Return (x, y) of the center of cell containing provided text 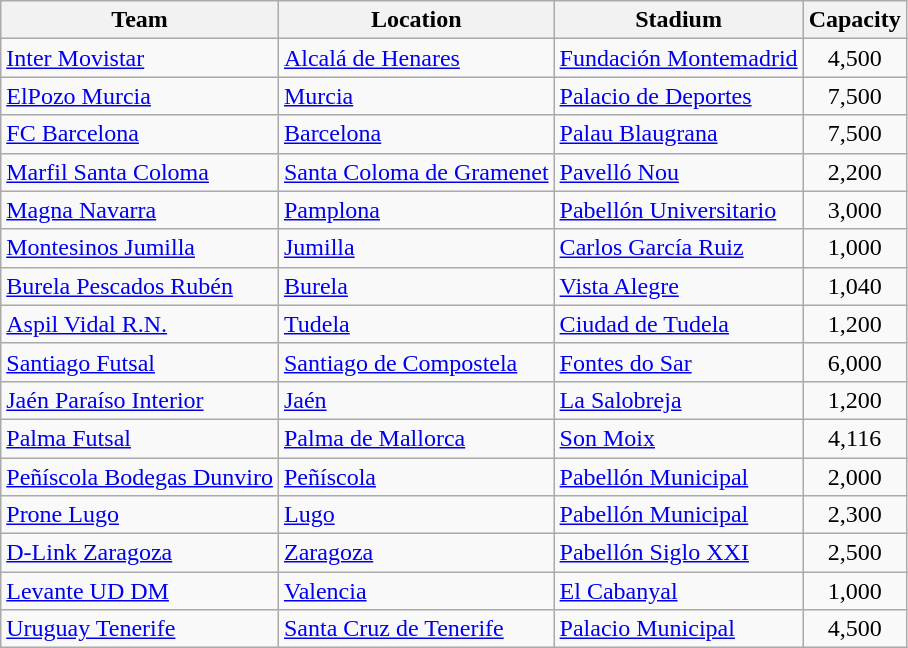
Prone Lugo (140, 515)
Capacity (854, 20)
Marfil Santa Coloma (140, 172)
Palacio de Deportes (678, 96)
Ciudad de Tudela (678, 324)
Jumilla (416, 248)
Burela Pescados Rubén (140, 286)
Son Moix (678, 438)
Stadium (678, 20)
Uruguay Tenerife (140, 629)
Levante UD DM (140, 591)
Palau Blaugrana (678, 134)
Murcia (416, 96)
Peñíscola (416, 477)
El Cabanyal (678, 591)
Santa Cruz de Tenerife (416, 629)
Team (140, 20)
Pabellón Universitario (678, 210)
Zaragoza (416, 553)
Pavelló Nou (678, 172)
FC Barcelona (140, 134)
Palacio Municipal (678, 629)
Inter Movistar (140, 58)
2,500 (854, 553)
Carlos García Ruiz (678, 248)
Aspil Vidal R.N. (140, 324)
D-Link Zaragoza (140, 553)
Barcelona (416, 134)
Fundación Montemadrid (678, 58)
Magna Navarra (140, 210)
Vista Alegre (678, 286)
Alcalá de Henares (416, 58)
3,000 (854, 210)
Pamplona (416, 210)
2,200 (854, 172)
Santiago Futsal (140, 362)
4,116 (854, 438)
Palma de Mallorca (416, 438)
ElPozo Murcia (140, 96)
Burela (416, 286)
Santiago de Compostela (416, 362)
Peñíscola Bodegas Dunviro (140, 477)
1,040 (854, 286)
Santa Coloma de Gramenet (416, 172)
Montesinos Jumilla (140, 248)
Pabellón Siglo XXI (678, 553)
Lugo (416, 515)
La Salobreja (678, 400)
Jaén Paraíso Interior (140, 400)
Fontes do Sar (678, 362)
Palma Futsal (140, 438)
Jaén (416, 400)
6,000 (854, 362)
Valencia (416, 591)
2,000 (854, 477)
2,300 (854, 515)
Tudela (416, 324)
Location (416, 20)
